Capture the cell that displays the provided text and extract its [X, Y] central coordinate. 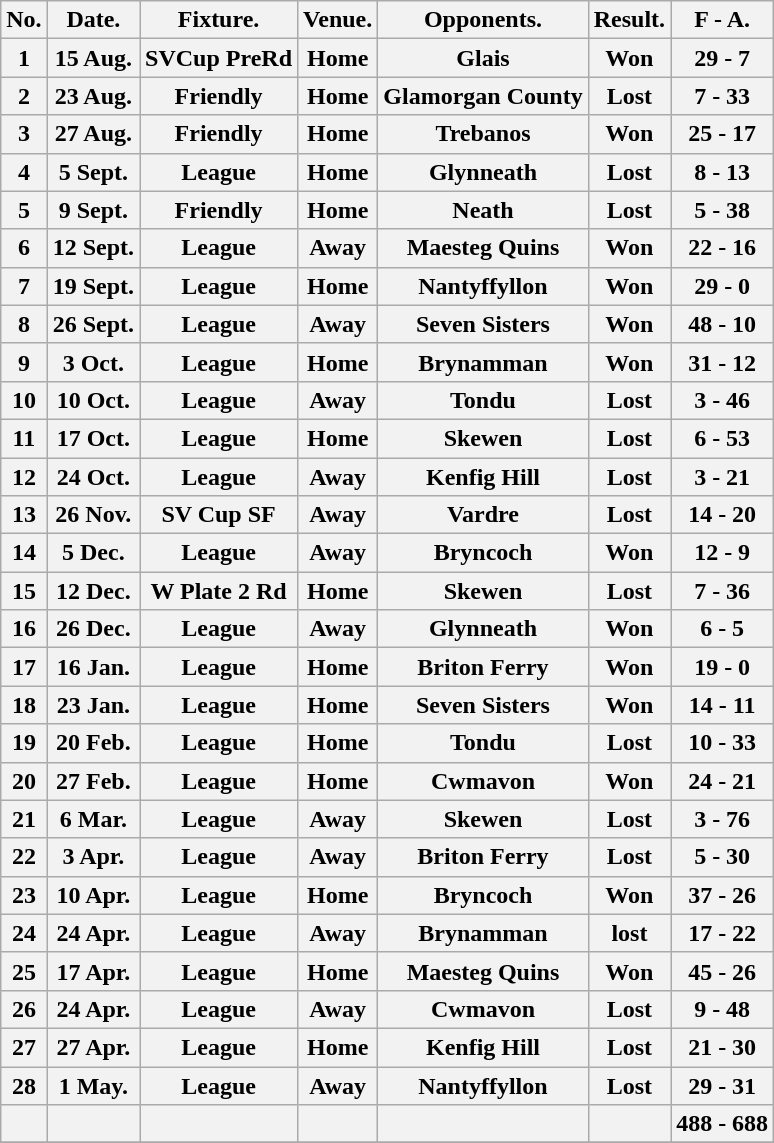
3 Oct. [93, 362]
lost [629, 933]
No. [24, 20]
17 [24, 667]
10 Oct. [93, 400]
3 Apr. [93, 857]
F - A. [722, 20]
29 - 7 [722, 58]
Date. [93, 20]
7 - 33 [722, 96]
Result. [629, 20]
SVCup PreRd [219, 58]
27 Feb. [93, 781]
23 Aug. [93, 96]
12 Dec. [93, 591]
12 [24, 477]
3 - 76 [722, 819]
18 [24, 705]
22 - 16 [722, 248]
Neath [483, 210]
Glamorgan County [483, 96]
13 [24, 515]
7 [24, 286]
9 - 48 [722, 1009]
17 - 22 [722, 933]
Trebanos [483, 134]
20 [24, 781]
28 [24, 1085]
3 - 46 [722, 400]
45 - 26 [722, 971]
6 - 53 [722, 438]
26 [24, 1009]
22 [24, 857]
4 [24, 172]
25 [24, 971]
20 Feb. [93, 743]
5 - 30 [722, 857]
12 - 9 [722, 553]
29 - 31 [722, 1085]
23 Jan. [93, 705]
21 [24, 819]
17 Apr. [93, 971]
26 Sept. [93, 324]
6 Mar. [93, 819]
SV Cup SF [219, 515]
W Plate 2 Rd [219, 591]
9 Sept. [93, 210]
11 [24, 438]
1 May. [93, 1085]
24 [24, 933]
21 - 30 [722, 1047]
Vardre [483, 515]
Opponents. [483, 20]
14 - 11 [722, 705]
29 - 0 [722, 286]
Venue. [338, 20]
23 [24, 895]
Fixture. [219, 20]
27 [24, 1047]
24 - 21 [722, 781]
19 - 0 [722, 667]
12 Sept. [93, 248]
24 Oct. [93, 477]
488 - 688 [722, 1124]
6 - 5 [722, 629]
1 [24, 58]
27 Apr. [93, 1047]
16 [24, 629]
15 [24, 591]
14 [24, 553]
3 [24, 134]
5 Sept. [93, 172]
16 Jan. [93, 667]
17 Oct. [93, 438]
2 [24, 96]
10 - 33 [722, 743]
19 Sept. [93, 286]
10 Apr. [93, 895]
25 - 17 [722, 134]
27 Aug. [93, 134]
3 - 21 [722, 477]
15 Aug. [93, 58]
26 Nov. [93, 515]
19 [24, 743]
7 - 36 [722, 591]
31 - 12 [722, 362]
6 [24, 248]
14 - 20 [722, 515]
9 [24, 362]
Glais [483, 58]
8 - 13 [722, 172]
10 [24, 400]
8 [24, 324]
5 Dec. [93, 553]
48 - 10 [722, 324]
5 - 38 [722, 210]
5 [24, 210]
26 Dec. [93, 629]
37 - 26 [722, 895]
